Pinpoint the cell where the given text exists, returning its [x, y] midpoint coordinate. 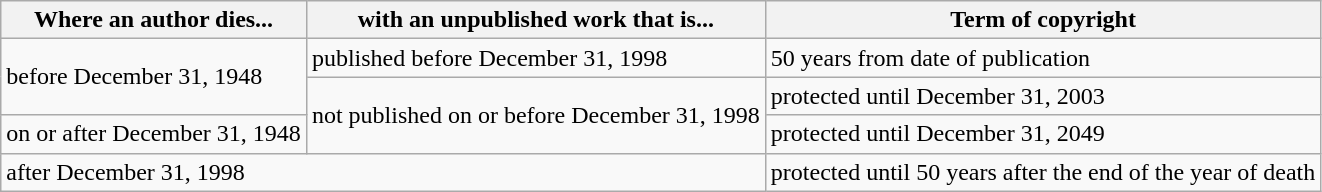
after December 31, 1998 [384, 172]
50 years from date of publication [1042, 58]
protected until December 31, 2003 [1042, 96]
published before December 31, 1998 [536, 58]
protected until 50 years after the end of the year of death [1042, 172]
not published on or before December 31, 1998 [536, 115]
on or after December 31, 1948 [154, 134]
protected until December 31, 2049 [1042, 134]
before December 31, 1948 [154, 77]
with an unpublished work that is... [536, 20]
Where an author dies... [154, 20]
Term of copyright [1042, 20]
